Determine the (X, Y) coordinate at the center of the cell enclosing the given text.  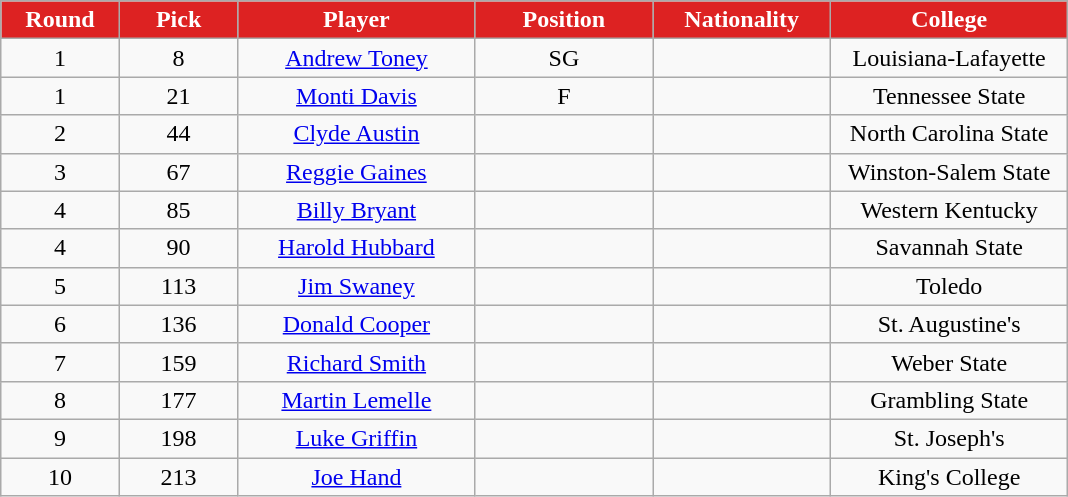
Western Kentucky (950, 210)
159 (178, 362)
177 (178, 400)
Richard Smith (356, 362)
Grambling State (950, 400)
10 (60, 477)
90 (178, 248)
Nationality (742, 20)
Tennessee State (950, 96)
Monti Davis (356, 96)
Louisiana-Lafayette (950, 58)
7 (60, 362)
85 (178, 210)
Joe Hand (356, 477)
5 (60, 286)
North Carolina State (950, 134)
Luke Griffin (356, 438)
Toledo (950, 286)
6 (60, 324)
Player (356, 20)
Reggie Gaines (356, 172)
67 (178, 172)
9 (60, 438)
Harold Hubbard (356, 248)
198 (178, 438)
3 (60, 172)
Clyde Austin (356, 134)
136 (178, 324)
Savannah State (950, 248)
Position (564, 20)
113 (178, 286)
Donald Cooper (356, 324)
Andrew Toney (356, 58)
Round (60, 20)
Martin Lemelle (356, 400)
F (564, 96)
Jim Swaney (356, 286)
Pick (178, 20)
213 (178, 477)
21 (178, 96)
College (950, 20)
King's College (950, 477)
44 (178, 134)
SG (564, 58)
Billy Bryant (356, 210)
St. Joseph's (950, 438)
Weber State (950, 362)
St. Augustine's (950, 324)
2 (60, 134)
Winston-Salem State (950, 172)
